Extract the (x, y) coordinate from the center of the cell holding the provided text.  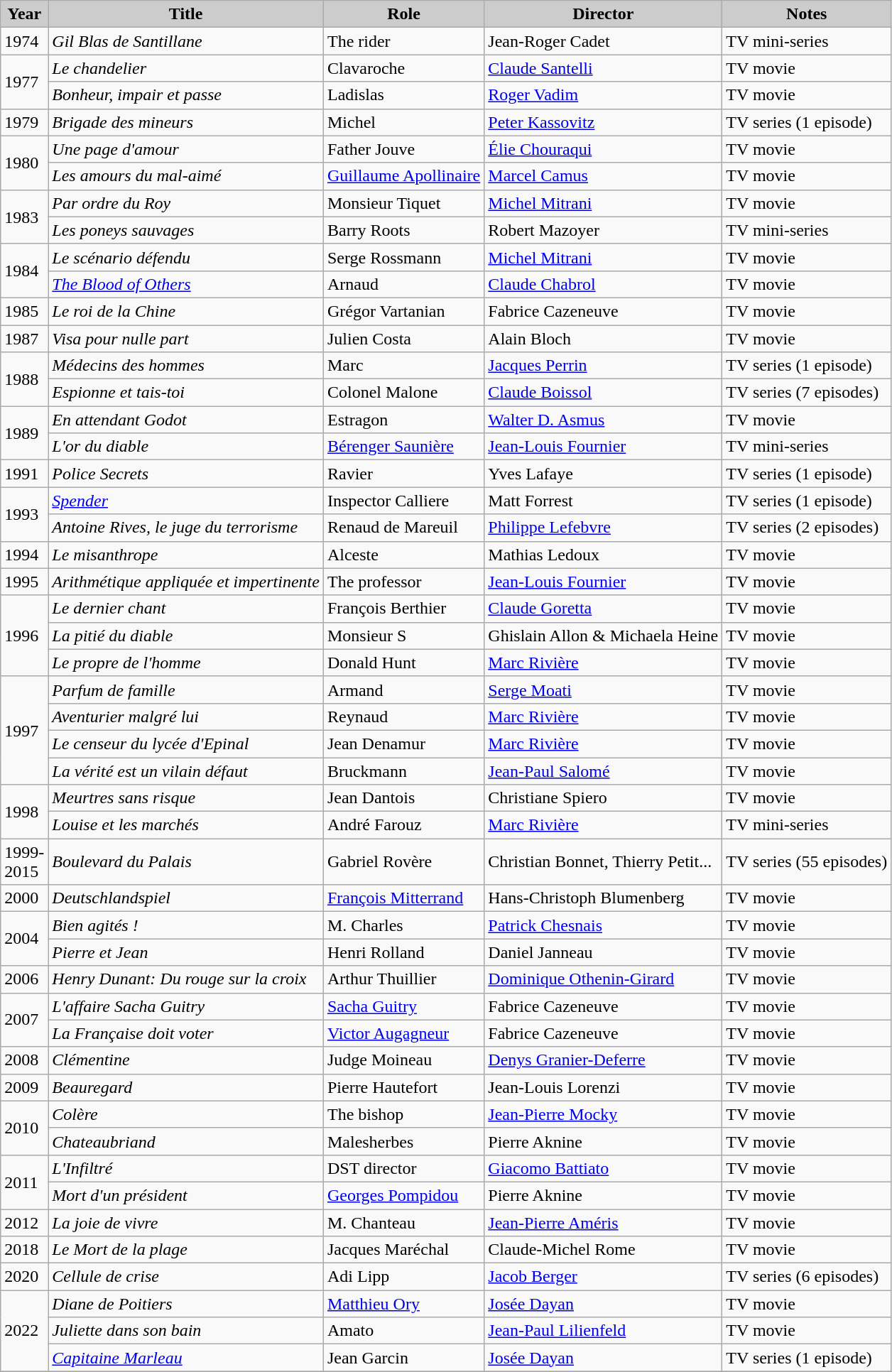
Estragon (403, 420)
Daniel Janneau (604, 952)
Title (186, 14)
1977 (24, 82)
1999-2015 (24, 862)
Mathias Ledoux (604, 555)
Chateaubriand (186, 1141)
Cellule de crise (186, 1277)
TV series (7 episodes) (807, 393)
Visa pour nulle part (186, 339)
Serge Moati (604, 690)
Ghislain Allon & Michaela Heine (604, 636)
Sacha Guitry (403, 1006)
The bishop (403, 1114)
Michel (403, 122)
Dominique Othenin-Girard (604, 979)
Beauregard (186, 1087)
Ravier (403, 474)
Jean Denamur (403, 744)
2020 (24, 1277)
Armand (403, 690)
Grégor Vartanian (403, 311)
Philippe Lefebvre (604, 528)
Christian Bonnet, Thierry Petit... (604, 862)
2022 (24, 1331)
Marc (403, 366)
Le dernier chant (186, 609)
Alceste (403, 555)
Jean-Louis Lorenzi (604, 1087)
L'affaire Sacha Guitry (186, 1006)
L'or du diable (186, 447)
Deutschlandspiel (186, 898)
Jacques Perrin (604, 366)
Le censeur du lycée d'Epinal (186, 744)
Julien Costa (403, 339)
Georges Pompidou (403, 1195)
Alain Bloch (604, 339)
1995 (24, 582)
Renaud de Mareuil (403, 528)
1988 (24, 379)
Antoine Rives, le juge du terrorisme (186, 528)
Henri Rolland (403, 952)
2000 (24, 898)
Arithmétique appliquée et impertinente (186, 582)
L'Infiltré (186, 1168)
Amato (403, 1331)
1979 (24, 122)
Le roi de la Chine (186, 311)
Jacob Berger (604, 1277)
Giacomo Battiato (604, 1168)
Patrick Chesnais (604, 925)
Year (24, 14)
1993 (24, 514)
1997 (24, 730)
Claude Boissol (604, 393)
La joie de vivre (186, 1222)
Gabriel Rovère (403, 862)
2011 (24, 1182)
Parfum de famille (186, 690)
2006 (24, 979)
Monsieur Tiquet (403, 203)
The rider (403, 41)
Guillaume Apollinaire (403, 176)
Mort d'un président (186, 1195)
André Farouz (403, 825)
Jean-Roger Cadet (604, 41)
Clavaroche (403, 68)
Jean-Paul Salomé (604, 771)
La Française doit voter (186, 1033)
Arthur Thuillier (403, 979)
2012 (24, 1222)
Father Jouve (403, 149)
Aventurier malgré lui (186, 717)
Roger Vadim (604, 95)
Inspector Calliere (403, 501)
Malesherbes (403, 1141)
Donald Hunt (403, 663)
Brigade des mineurs (186, 122)
Robert Mazoyer (604, 230)
Bruckmann (403, 771)
The Blood of Others (186, 284)
DST director (403, 1168)
1996 (24, 636)
Louise et les marchés (186, 825)
Jean Garcin (403, 1358)
Walter D. Asmus (604, 420)
1989 (24, 433)
1984 (24, 271)
Marcel Camus (604, 176)
Christiane Spiero (604, 798)
Les poneys sauvages (186, 230)
TV series (6 episodes) (807, 1277)
2009 (24, 1087)
Claude Chabrol (604, 284)
Espionne et tais-toi (186, 393)
2008 (24, 1060)
Pierre et Jean (186, 952)
1985 (24, 311)
Colonel Malone (403, 393)
Matthieu Ory (403, 1304)
The professor (403, 582)
Peter Kassovitz (604, 122)
M. Chanteau (403, 1222)
Monsieur S (403, 636)
1994 (24, 555)
Jacques Maréchal (403, 1250)
Reynaud (403, 717)
Yves Lafaye (604, 474)
Claude Goretta (604, 609)
Meurtres sans risque (186, 798)
Médecins des hommes (186, 366)
Le scénario défendu (186, 257)
Bien agités ! (186, 925)
Judge Moineau (403, 1060)
Le chandelier (186, 68)
Diane de Poitiers (186, 1304)
Barry Roots (403, 230)
1980 (24, 163)
Claude-Michel Rome (604, 1250)
Arnaud (403, 284)
Hans-Christoph Blumenberg (604, 898)
Les amours du mal-aimé (186, 176)
2004 (24, 939)
1987 (24, 339)
1974 (24, 41)
François Mitterrand (403, 898)
Ladislas (403, 95)
Capitaine Marleau (186, 1358)
Matt Forrest (604, 501)
Adi Lipp (403, 1277)
Director (604, 14)
Role (403, 14)
Élie Chouraqui (604, 149)
Notes (807, 14)
Colère (186, 1114)
2010 (24, 1128)
Victor Augagneur (403, 1033)
En attendant Godot (186, 420)
Pierre Hautefort (403, 1087)
TV series (55 episodes) (807, 862)
Bérenger Saunière (403, 447)
Une page d'amour (186, 149)
La pitié du diable (186, 636)
Bonheur, impair et passe (186, 95)
Le Mort de la plage (186, 1250)
Le misanthrope (186, 555)
Serge Rossmann (403, 257)
Jean-Paul Lilienfeld (604, 1331)
Jean-Pierre Mocky (604, 1114)
Henry Dunant: Du rouge sur la croix (186, 979)
Clémentine (186, 1060)
1991 (24, 474)
Jean Dantois (403, 798)
Spender (186, 501)
1983 (24, 217)
Jean-Pierre Améris (604, 1222)
Police Secrets (186, 474)
Claude Santelli (604, 68)
Juliette dans son bain (186, 1331)
2007 (24, 1020)
François Berthier (403, 609)
Le propre de l'homme (186, 663)
Denys Granier-Deferre (604, 1060)
Gil Blas de Santillane (186, 41)
Boulevard du Palais (186, 862)
2018 (24, 1250)
M. Charles (403, 925)
1998 (24, 812)
La vérité est un vilain défaut (186, 771)
TV series (2 episodes) (807, 528)
Par ordre du Roy (186, 203)
